Detect which cell encompasses the target text, then output its [x, y] center coordinate. 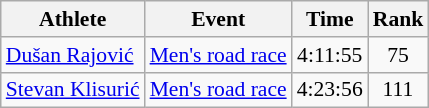
4:11:55 [330, 55]
4:23:56 [330, 90]
Time [330, 19]
Dušan Rajović [73, 55]
Stevan Klisurić [73, 90]
75 [398, 55]
Event [218, 19]
Athlete [73, 19]
Rank [398, 19]
111 [398, 90]
